Capture the cell that displays the provided text and extract its (x, y) central coordinate. 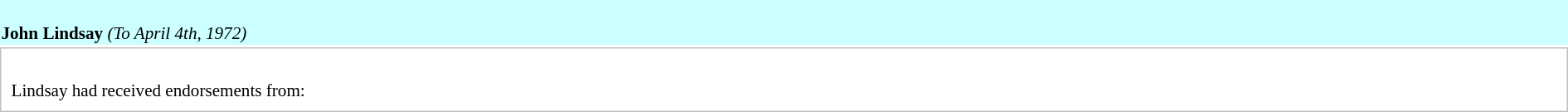
Lindsay had received endorsements from: (784, 80)
John Lindsay (To April 4th, 1972) (784, 22)
